Scan for the cell matching the given text and deliver its [x, y] coordinate at center. 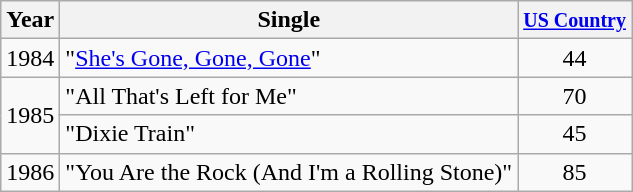
45 [575, 134]
1984 [30, 58]
Single [289, 20]
"All That's Left for Me" [289, 96]
US Country [575, 20]
"Dixie Train" [289, 134]
44 [575, 58]
85 [575, 172]
"You Are the Rock (And I'm a Rolling Stone)" [289, 172]
1985 [30, 115]
1986 [30, 172]
Year [30, 20]
70 [575, 96]
"She's Gone, Gone, Gone" [289, 58]
